For the text-containing cell, return its midpoint in [x, y] coordinate format. 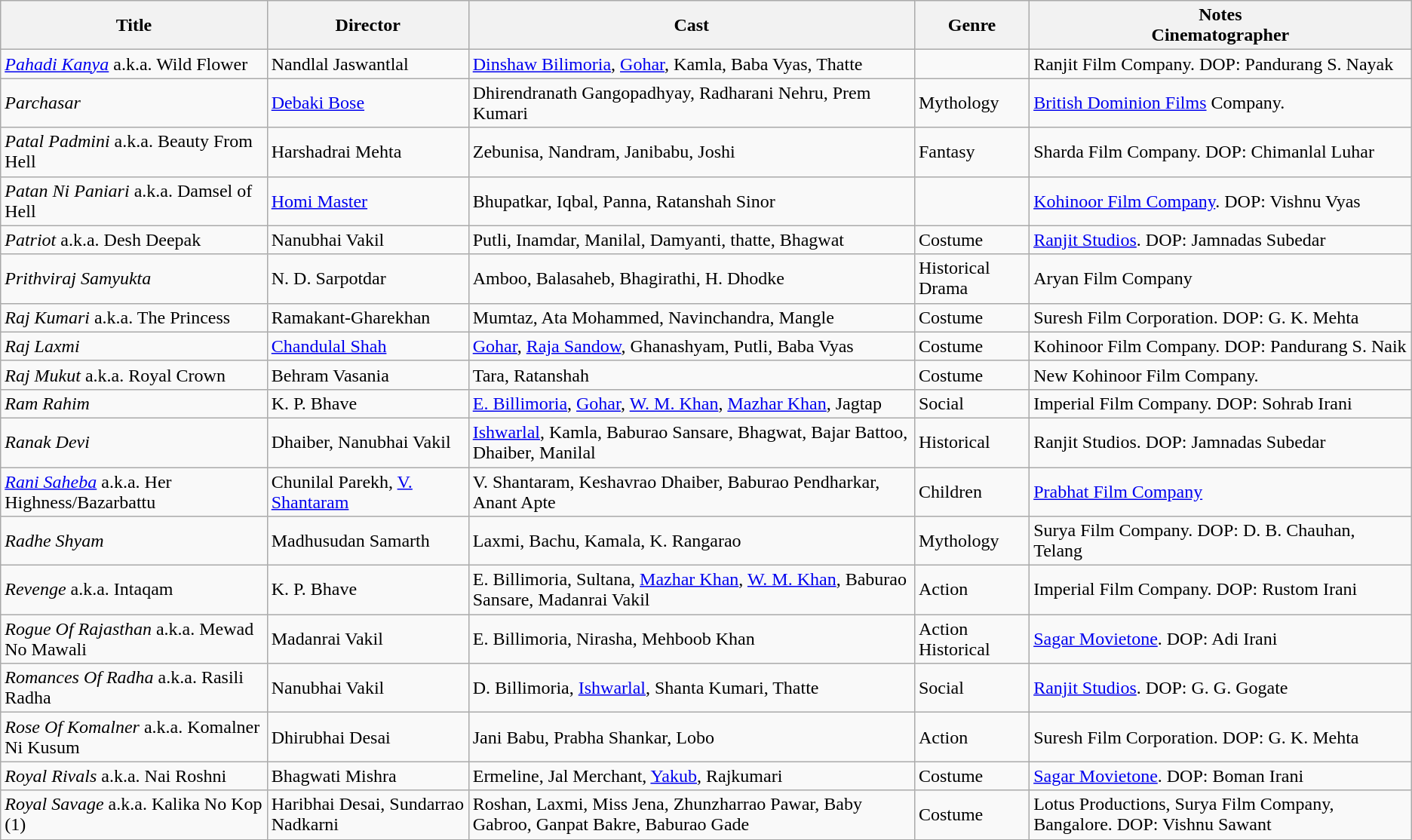
Lotus Productions, Surya Film Company, Bangalore. DOP: Vishnu Sawant [1220, 814]
Ram Rahim [134, 403]
Dhirendranath Gangopadhyay, Radharani Nehru, Prem Kumari [691, 103]
Ermeline, Jal Merchant, Yakub, Rajkumari [691, 776]
Ranjit Studios. DOP: G. G. Gogate [1220, 688]
Roshan, Laxmi, Miss Jena, Zhunzharrao Pawar, Baby Gabroo, Ganpat Bakre, Baburao Gade [691, 814]
Dhaiber, Nanubhai Vakil [368, 442]
Homi Master [368, 201]
Harshadrai Mehta [368, 152]
Patan Ni Paniari a.k.a. Damsel of Hell [134, 201]
Revenge a.k.a. Intaqam [134, 590]
Children [972, 492]
Rani Saheba a.k.a. Her Highness/Bazarbattu [134, 492]
Surya Film Company. DOP: D. B. Chauhan, Telang [1220, 541]
Chunilal Parekh, V. Shantaram [368, 492]
Debaki Bose [368, 103]
Raj Mukut a.k.a. Royal Crown [134, 375]
Gohar, Raja Sandow, Ghanashyam, Putli, Baba Vyas [691, 346]
Royal Savage a.k.a. Kalika No Kop (1) [134, 814]
Royal Rivals a.k.a. Nai Roshni [134, 776]
E. Billimoria, Nirasha, Mehboob Khan [691, 639]
Bhagwati Mishra [368, 776]
Sharda Film Company. DOP: Chimanlal Luhar [1220, 152]
Sagar Movietone. DOP: Adi Irani [1220, 639]
Tara, Ratanshah [691, 375]
Putli, Inamdar, Manilal, Damyanti, thatte, Bhagwat [691, 240]
Kohinoor Film Company. DOP: Pandurang S. Naik [1220, 346]
Nandlal Jaswantlal [368, 64]
Dinshaw Bilimoria, Gohar, Kamla, Baba Vyas, Thatte [691, 64]
Imperial Film Company. DOP: Sohrab Irani [1220, 403]
Jani Babu, Prabha Shankar, Lobo [691, 737]
Chandulal Shah [368, 346]
British Dominion Films Company. [1220, 103]
Laxmi, Bachu, Kamala, K. Rangarao [691, 541]
Raj Kumari a.k.a. The Princess [134, 317]
Rogue Of Rajasthan a.k.a. Mewad No Mawali [134, 639]
Prithviraj Samyukta [134, 279]
Patal Padmini a.k.a. Beauty From Hell [134, 152]
Historical Drama [972, 279]
Madhusudan Samarth [368, 541]
Fantasy [972, 152]
Genre [972, 26]
Aryan Film Company [1220, 279]
Pahadi Kanya a.k.a. Wild Flower [134, 64]
Rose Of Komalner a.k.a. Komalner Ni Kusum [134, 737]
Ranjit Film Company. DOP: Pandurang S. Nayak [1220, 64]
D. Billimoria, Ishwarlal, Shanta Kumari, Thatte [691, 688]
Sagar Movietone. DOP: Boman Irani [1220, 776]
Kohinoor Film Company. DOP: Vishnu Vyas [1220, 201]
Director [368, 26]
N. D. Sarpotdar [368, 279]
NotesCinematographer [1220, 26]
Cast [691, 26]
Imperial Film Company. DOP: Rustom Irani [1220, 590]
Title [134, 26]
V. Shantaram, Keshavrao Dhaiber, Baburao Pendharkar, Anant Apte [691, 492]
Radhe Shyam [134, 541]
E. Billimoria, Gohar, W. M. Khan, Mazhar Khan, Jagtap [691, 403]
Ranak Devi [134, 442]
E. Billimoria, Sultana, Mazhar Khan, W. M. Khan, Baburao Sansare, Madanrai Vakil [691, 590]
Action Historical [972, 639]
Raj Laxmi [134, 346]
Patriot a.k.a. Desh Deepak [134, 240]
Amboo, Balasaheb, Bhagirathi, H. Dhodke [691, 279]
Dhirubhai Desai [368, 737]
Behram Vasania [368, 375]
Bhupatkar, Iqbal, Panna, Ratanshah Sinor [691, 201]
Haribhai Desai, Sundarrao Nadkarni [368, 814]
Ishwarlal, Kamla, Baburao Sansare, Bhagwat, Bajar Battoo, Dhaiber, Manilal [691, 442]
Prabhat Film Company [1220, 492]
Ramakant-Gharekhan [368, 317]
Parchasar [134, 103]
Zebunisa, Nandram, Janibabu, Joshi [691, 152]
Historical [972, 442]
Romances Of Radha a.k.a. Rasili Radha [134, 688]
Madanrai Vakil [368, 639]
New Kohinoor Film Company. [1220, 375]
Mumtaz, Ata Mohammed, Navinchandra, Mangle [691, 317]
